Return the (x, y) coordinate for the center point of the cell that contains the specified text.  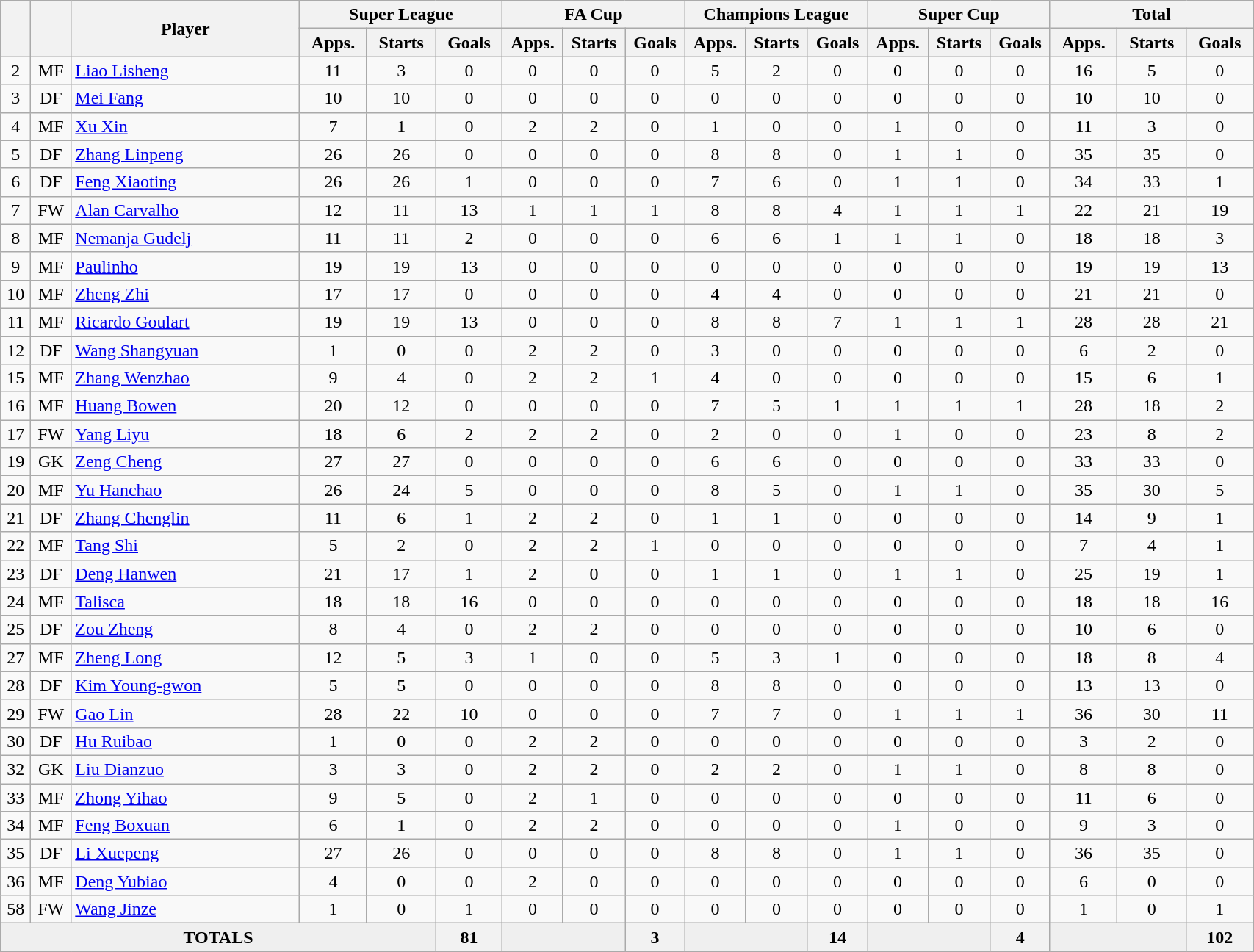
Feng Xiaoting (185, 182)
29 (16, 713)
Wang Jinze (185, 909)
Alan Carvalho (185, 210)
Zhang Chenglin (185, 518)
Feng Boxuan (185, 826)
Zeng Cheng (185, 462)
Hu Ruibao (185, 741)
Kim Young-gwon (185, 685)
Zheng Zhi (185, 294)
Super Cup (959, 15)
Ricardo Goulart (185, 322)
Zhong Yihao (185, 797)
Zheng Long (185, 657)
Huang Bowen (185, 406)
Total (1151, 15)
Zhang Linpeng (185, 154)
Champions League (776, 15)
Gao Lin (185, 713)
102 (1219, 937)
Super League (401, 15)
Talisca (185, 602)
Xu Xin (185, 126)
58 (16, 909)
Mei Fang (185, 98)
Tang Shi (185, 546)
Liu Dianzuo (185, 769)
Deng Hanwen (185, 574)
81 (469, 937)
Yu Hanchao (185, 490)
TOTALS (218, 937)
32 (16, 769)
Player (185, 29)
Wang Shangyuan (185, 350)
Yang Liyu (185, 434)
Zhang Wenzhao (185, 378)
Zou Zheng (185, 630)
FA Cup (594, 15)
Liao Lisheng (185, 71)
Paulinho (185, 266)
Li Xuepeng (185, 854)
Nemanja Gudelj (185, 238)
Deng Yubiao (185, 881)
